Scan for the cell matching the given text and deliver its (X, Y) coordinate at center. 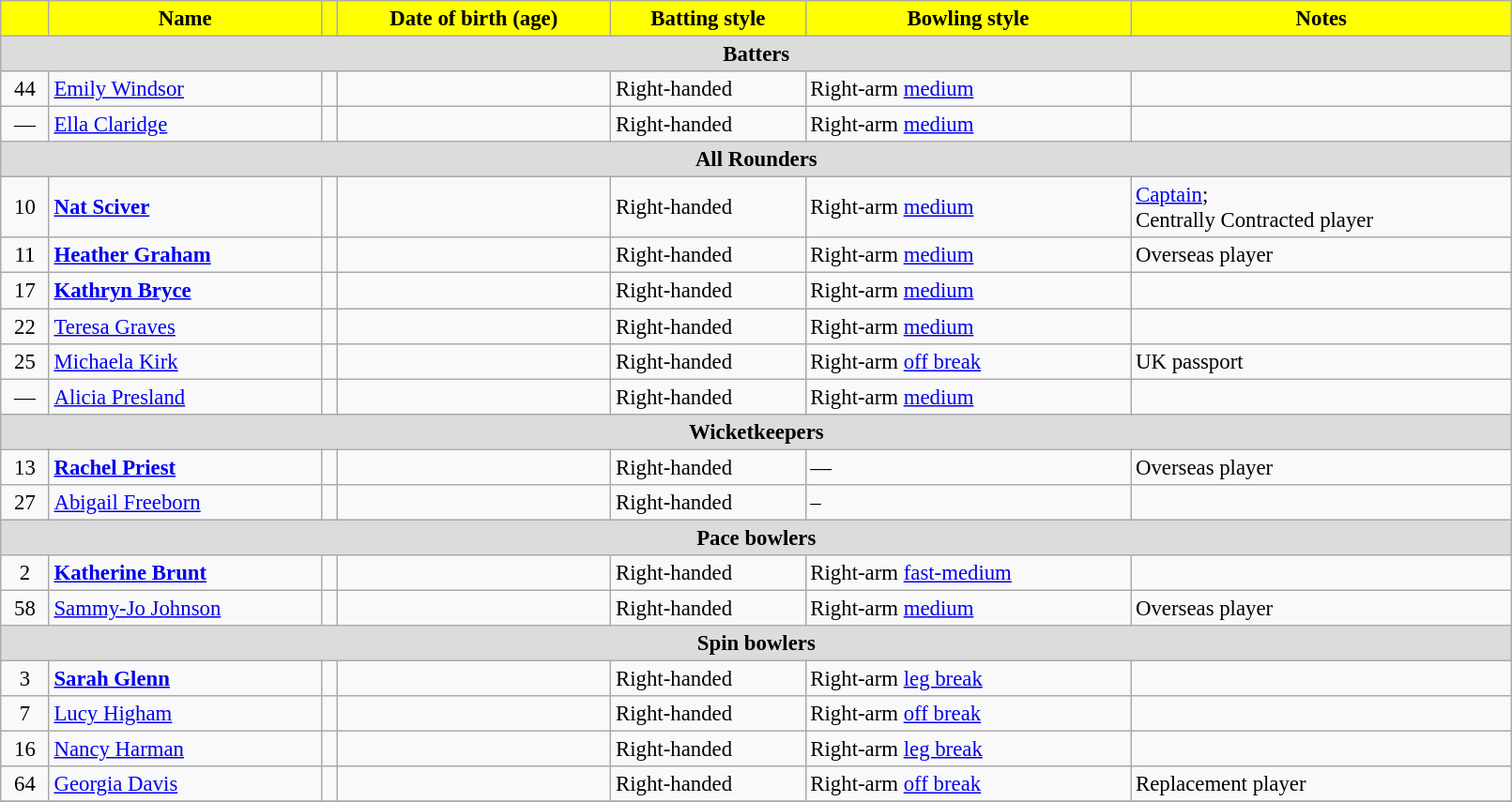
– (969, 503)
Lucy Higham (185, 714)
Date of birth (age) (474, 19)
Sammy-Jo Johnson (185, 608)
Name (185, 19)
Alicia Presland (185, 397)
Ella Claridge (185, 125)
10 (24, 208)
UK passport (1321, 361)
11 (24, 256)
17 (24, 291)
16 (24, 749)
Emily Windsor (185, 89)
Replacement player (1321, 784)
25 (24, 361)
Wicketkeepers (756, 431)
Rachel Priest (185, 467)
44 (24, 89)
13 (24, 467)
Notes (1321, 19)
3 (24, 679)
Georgia Davis (185, 784)
Sarah Glenn (185, 679)
Teresa Graves (185, 326)
Captain; Centrally Contracted player (1321, 208)
Nancy Harman (185, 749)
All Rounders (756, 159)
7 (24, 714)
Spin bowlers (756, 643)
22 (24, 326)
Batters (756, 54)
Katherine Brunt (185, 573)
27 (24, 503)
Nat Sciver (185, 208)
Bowling style (969, 19)
Batting style (708, 19)
64 (24, 784)
Abigail Freeborn (185, 503)
Kathryn Bryce (185, 291)
Heather Graham (185, 256)
Michaela Kirk (185, 361)
2 (24, 573)
Right-arm fast-medium (969, 573)
Pace bowlers (756, 537)
58 (24, 608)
